Pinpoint the cell where the given text exists, returning its [X, Y] midpoint coordinate. 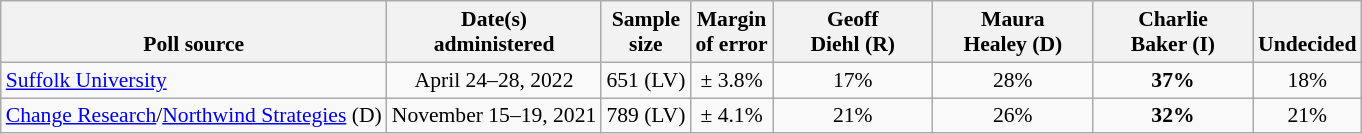
Samplesize [646, 32]
± 3.8% [731, 80]
26% [1013, 116]
18% [1307, 80]
CharlieBaker (I) [1173, 32]
17% [853, 80]
37% [1173, 80]
32% [1173, 116]
28% [1013, 80]
789 (LV) [646, 116]
± 4.1% [731, 116]
November 15–19, 2021 [494, 116]
Date(s)administered [494, 32]
Marginof error [731, 32]
GeoffDiehl (R) [853, 32]
651 (LV) [646, 80]
Undecided [1307, 32]
Suffolk University [194, 80]
Poll source [194, 32]
April 24–28, 2022 [494, 80]
MauraHealey (D) [1013, 32]
Change Research/Northwind Strategies (D) [194, 116]
